Identify which cell holds the provided text, then report its [x, y] central coordinate. 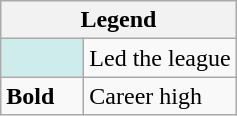
Career high [160, 96]
Legend [118, 20]
Led the league [160, 58]
Bold [42, 96]
